Capture the cell that displays the provided text and extract its [X, Y] central coordinate. 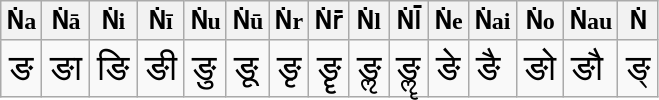
ङृ [289, 68]
Ṅl̄ [408, 21]
Ṅo [540, 21]
ङॄ [329, 68]
ङो [540, 68]
ङॢ [369, 68]
Ṅ [638, 21]
Ṅe [448, 21]
Ṅu [205, 21]
ङौ [590, 68]
ङै [492, 68]
Ṅau [590, 21]
Ṅā [66, 21]
ङी [160, 68]
ङे [448, 68]
Ṅai [492, 21]
Ṅi [112, 21]
ङॣ [408, 68]
ङि [112, 68]
Ṅī [160, 21]
Ṅa [22, 21]
ङा [66, 68]
ङ् [638, 68]
Ṅl [369, 21]
Ṅr [289, 21]
ङु [205, 68]
Ṅr̄ [329, 21]
ङ [22, 68]
ङू [247, 68]
Ṅū [247, 21]
